Return the (x, y) coordinate for the center point of the cell that contains the specified text.  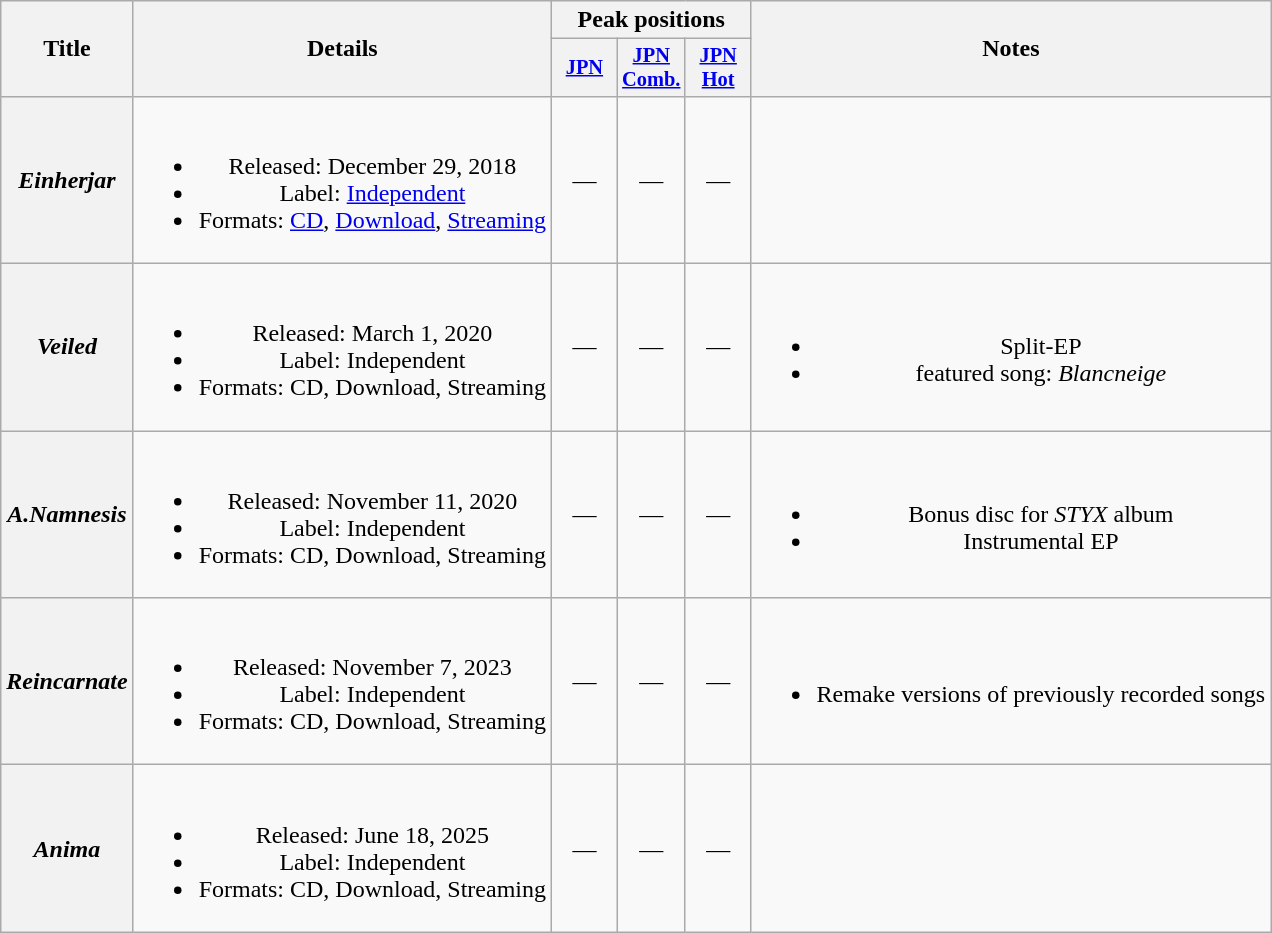
Title (67, 49)
Einherjar (67, 180)
Reincarnate (67, 682)
Veiled (67, 348)
Released: March 1, 2020Label: IndependentFormats: CD, Download, Streaming (342, 348)
Peak positions (652, 20)
Released: June 18, 2025Label: IndependentFormats: CD, Download, Streaming (342, 848)
Released: December 29, 2018Label: IndependentFormats: CD, Download, Streaming (342, 180)
JPN (585, 68)
Released: November 7, 2023Label: IndependentFormats: CD, Download, Streaming (342, 682)
Bonus disc for STYX albumInstrumental EP (1011, 514)
JPNHot (718, 68)
Released: November 11, 2020Label: IndependentFormats: CD, Download, Streaming (342, 514)
Remake versions of previously recorded songs (1011, 682)
Split-EPfeatured song: Blancneige (1011, 348)
A.Namnesis (67, 514)
Details (342, 49)
Notes (1011, 49)
Anima (67, 848)
JPNComb. (651, 68)
